Find where the given text appears and provide that cell's center as (X, Y) coordinate. 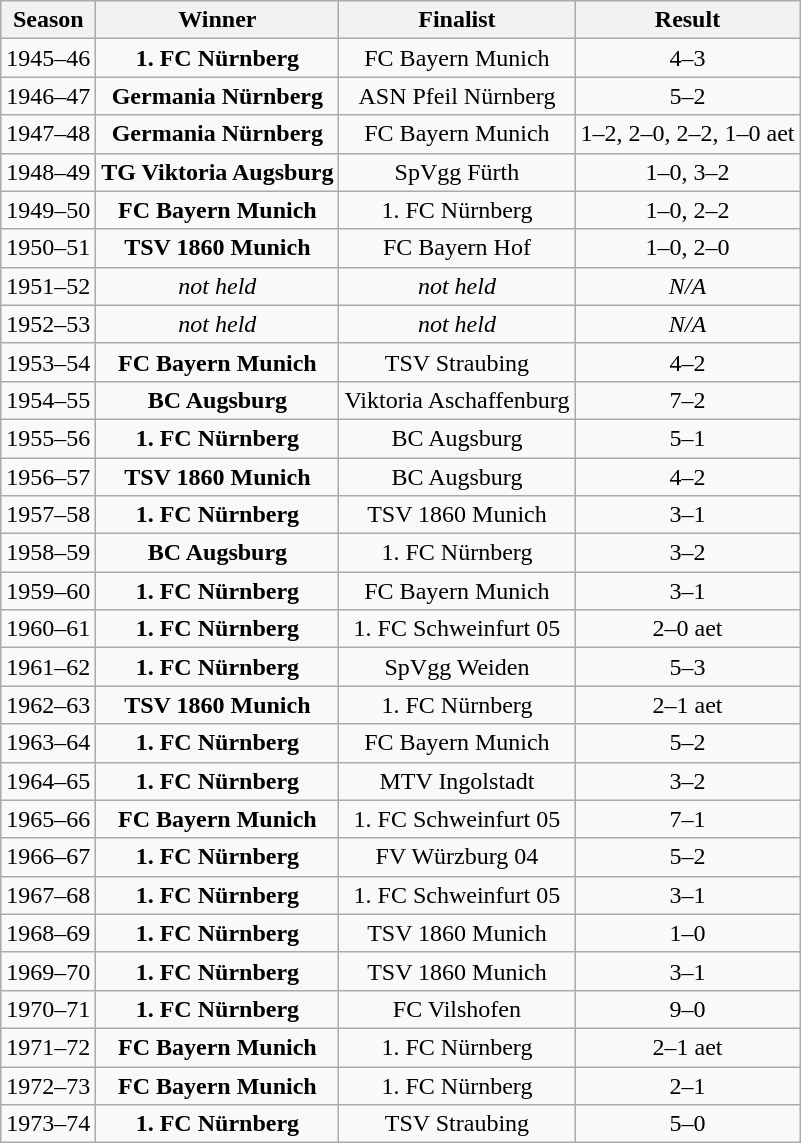
1958–59 (48, 553)
1–0, 2–0 (688, 248)
MTV Ingolstadt (457, 781)
1959–60 (48, 591)
Finalist (457, 20)
1971–72 (48, 1047)
1945–46 (48, 58)
Viktoria Aschaffenburg (457, 400)
1967–68 (48, 895)
1946–47 (48, 96)
1968–69 (48, 933)
5–3 (688, 667)
1972–73 (48, 1085)
7–2 (688, 400)
Winner (218, 20)
Season (48, 20)
7–1 (688, 819)
1951–52 (48, 286)
ASN Pfeil Nürnberg (457, 96)
1955–56 (48, 438)
5–0 (688, 1124)
1961–62 (48, 667)
1963–64 (48, 743)
5–1 (688, 438)
2–1 (688, 1085)
9–0 (688, 1009)
4–3 (688, 58)
1949–50 (48, 210)
Result (688, 20)
1966–67 (48, 857)
FV Würzburg 04 (457, 857)
FC Vilshofen (457, 1009)
1–0 (688, 933)
1953–54 (48, 362)
FC Bayern Hof (457, 248)
SpVgg Weiden (457, 667)
1965–66 (48, 819)
2–0 aet (688, 629)
1952–53 (48, 324)
1–0, 2–2 (688, 210)
1947–48 (48, 134)
1957–58 (48, 515)
1–2, 2–0, 2–2, 1–0 aet (688, 134)
1950–51 (48, 248)
1973–74 (48, 1124)
1960–61 (48, 629)
1954–55 (48, 400)
1956–57 (48, 477)
1948–49 (48, 172)
1–0, 3–2 (688, 172)
1970–71 (48, 1009)
TG Viktoria Augsburg (218, 172)
SpVgg Fürth (457, 172)
1962–63 (48, 705)
1969–70 (48, 971)
1964–65 (48, 781)
